Determine the (X, Y) coordinate at the center of the cell enclosing the given text.  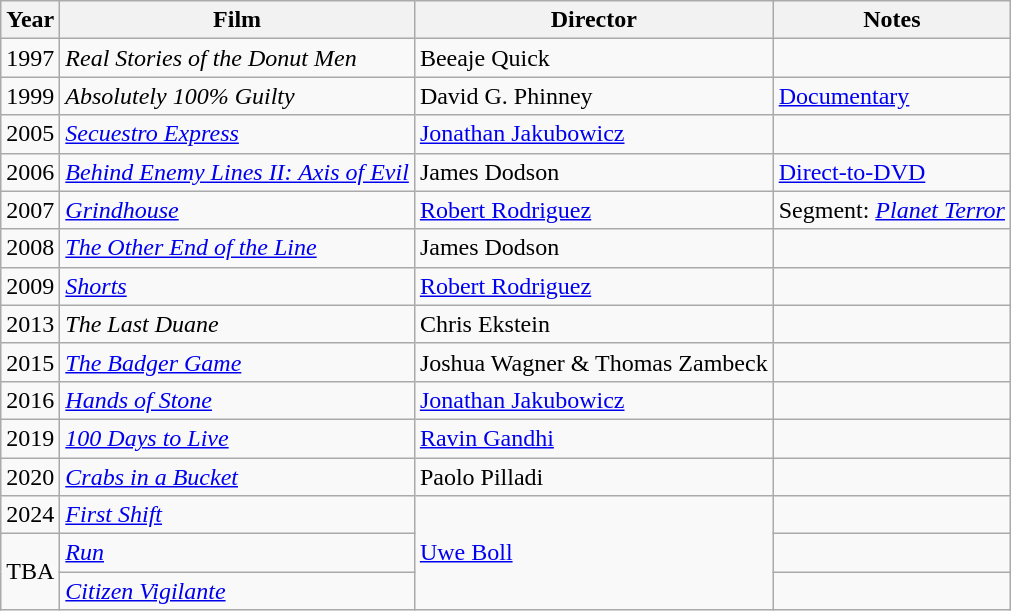
The Other End of the Line (238, 248)
Documentary (892, 96)
1997 (30, 58)
2020 (30, 477)
David G. Phinney (594, 96)
Ravin Gandhi (594, 438)
2005 (30, 134)
2024 (30, 515)
Chris Ekstein (594, 324)
2009 (30, 286)
1999 (30, 96)
First Shift (238, 515)
2019 (30, 438)
Joshua Wagner & Thomas Zambeck (594, 362)
Crabs in a Bucket (238, 477)
Paolo Pilladi (594, 477)
Year (30, 20)
Grindhouse (238, 210)
2007 (30, 210)
Film (238, 20)
Notes (892, 20)
Real Stories of the Donut Men (238, 58)
Absolutely 100% Guilty (238, 96)
100 Days to Live (238, 438)
Hands of Stone (238, 400)
Secuestro Express (238, 134)
Shorts (238, 286)
Behind Enemy Lines II: Axis of Evil (238, 172)
Run (238, 553)
2006 (30, 172)
2015 (30, 362)
TBA (30, 572)
The Badger Game (238, 362)
2016 (30, 400)
Segment: Planet Terror (892, 210)
Citizen Vigilante (238, 591)
2008 (30, 248)
Beeaje Quick (594, 58)
2013 (30, 324)
The Last Duane (238, 324)
Direct-to-DVD (892, 172)
Uwe Boll (594, 553)
Director (594, 20)
